Detect which cell encompasses the target text, then output its [x, y] center coordinate. 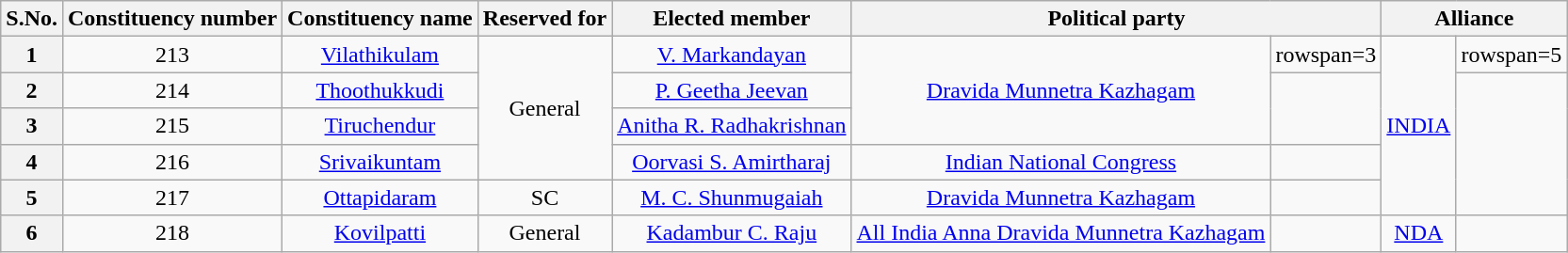
2 [32, 90]
Vilathikulam [380, 55]
Anitha R. Radhakrishnan [732, 126]
6 [32, 233]
Ottapidaram [380, 198]
INDIA [1418, 126]
216 [171, 162]
Srivaikuntam [380, 162]
1 [32, 55]
rowspan=5 [1511, 55]
5 [32, 198]
S.No. [32, 19]
213 [171, 55]
Thoothukkudi [380, 90]
214 [171, 90]
Political party [1117, 19]
Kovilpatti [380, 233]
215 [171, 126]
NDA [1418, 233]
4 [32, 162]
Tiruchendur [380, 126]
SC [544, 198]
rowspan=3 [1326, 55]
Elected member [732, 19]
Alliance [1475, 19]
3 [32, 126]
Reserved for [544, 19]
Constituency number [171, 19]
218 [171, 233]
V. Markandayan [732, 55]
Indian National Congress [1060, 162]
217 [171, 198]
Oorvasi S. Amirtharaj [732, 162]
Kadambur C. Raju [732, 233]
Constituency name [380, 19]
P. Geetha Jeevan [732, 90]
M. C. Shunmugaiah [732, 198]
All India Anna Dravida Munnetra Kazhagam [1060, 233]
